Return the [x, y] coordinate for the center point of the cell that contains the specified text.  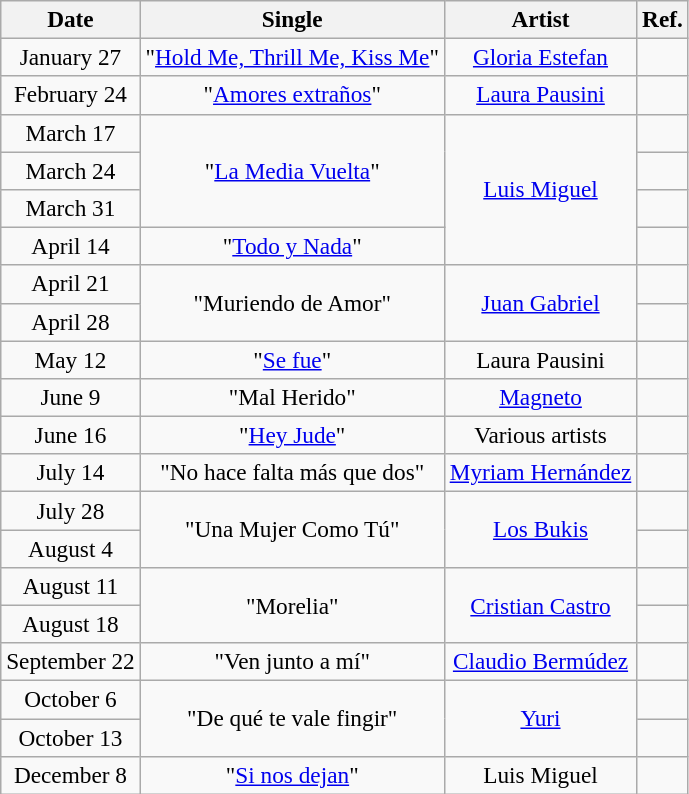
"Hold Me, Thrill Me, Kiss Me" [292, 57]
"La Media Vuelta" [292, 170]
August 18 [70, 624]
Single [292, 19]
March 31 [70, 208]
"Morelia" [292, 605]
Various artists [540, 435]
Cristian Castro [540, 605]
April 28 [70, 322]
April 14 [70, 246]
December 8 [70, 775]
"Amores extraños" [292, 95]
March 17 [70, 133]
"Todo y Nada" [292, 246]
"Hey Jude" [292, 435]
Claudio Bermúdez [540, 662]
Ref. [662, 19]
March 24 [70, 170]
"No hace falta más que dos" [292, 473]
July 14 [70, 473]
Myriam Hernández [540, 473]
June 9 [70, 397]
September 22 [70, 662]
June 16 [70, 435]
"Si nos dejan" [292, 775]
"Muriendo de Amor" [292, 303]
"Se fue" [292, 359]
Juan Gabriel [540, 303]
October 6 [70, 699]
Los Bukis [540, 529]
"Una Mujer Como Tú" [292, 529]
Gloria Estefan [540, 57]
Magneto [540, 397]
February 24 [70, 95]
May 12 [70, 359]
August 4 [70, 548]
January 27 [70, 57]
Artist [540, 19]
July 28 [70, 510]
August 11 [70, 586]
Yuri [540, 718]
Date [70, 19]
"Mal Herido" [292, 397]
October 13 [70, 737]
"Ven junto a mí" [292, 662]
"De qué te vale fingir" [292, 718]
April 21 [70, 284]
